Capture the cell that displays the provided text and extract its [x, y] central coordinate. 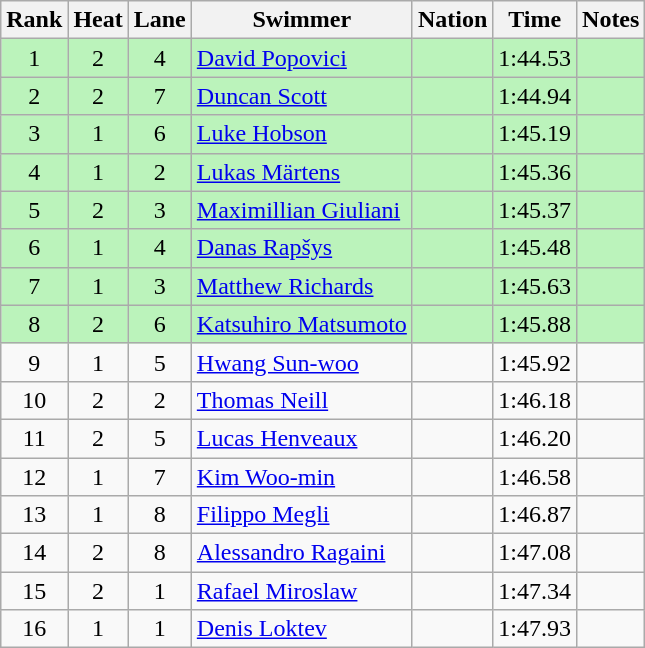
1:46.87 [535, 515]
9 [34, 362]
Filippo Megli [302, 515]
Notes [611, 20]
Swimmer [302, 20]
16 [34, 629]
1:44.94 [535, 96]
1:46.20 [535, 438]
Danas Rapšys [302, 248]
Lucas Henveaux [302, 438]
Lane [160, 20]
Maximillian Giuliani [302, 210]
Alessandro Ragaini [302, 553]
1:44.53 [535, 58]
Luke Hobson [302, 134]
1:45.19 [535, 134]
1:47.93 [535, 629]
11 [34, 438]
Hwang Sun-woo [302, 362]
14 [34, 553]
Time [535, 20]
1:45.63 [535, 286]
David Popovici [302, 58]
Heat [98, 20]
13 [34, 515]
10 [34, 400]
1:46.18 [535, 400]
1:45.48 [535, 248]
Thomas Neill [302, 400]
1:45.37 [535, 210]
Rafael Miroslaw [302, 591]
1:47.34 [535, 591]
15 [34, 591]
Rank [34, 20]
1:45.88 [535, 324]
Nation [452, 20]
1:45.92 [535, 362]
Matthew Richards [302, 286]
1:47.08 [535, 553]
Denis Loktev [302, 629]
1:46.58 [535, 477]
Lukas Märtens [302, 172]
12 [34, 477]
Katsuhiro Matsumoto [302, 324]
Duncan Scott [302, 96]
Kim Woo-min [302, 477]
1:45.36 [535, 172]
